Provide the [X, Y] coordinate of the cell's center where the given text is located.  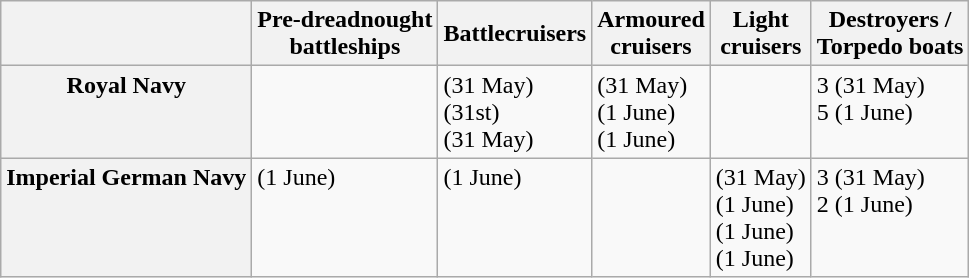
Battlecruisers [515, 34]
Pre-dreadnoughtbattleships [345, 34]
Lightcruisers [760, 34]
Destroyers /Torpedo boats [890, 34]
(31 May) (1 June) (1 June) [652, 112]
Armouredcruisers [652, 34]
(31 May) (1 June) (1 June) (1 June) [760, 218]
3 (31 May)5 (1 June) [890, 112]
(31 May) (31st) (31 May) [515, 112]
Imperial German Navy [126, 218]
Royal Navy [126, 112]
3 (31 May)2 (1 June) [890, 218]
